Scan for the cell matching the given text and deliver its [x, y] coordinate at center. 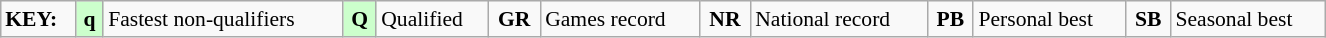
National record [838, 19]
KEY: [38, 19]
q [90, 19]
SB [1148, 19]
Q [360, 19]
Personal best [1049, 19]
Games record [620, 19]
Qualified [432, 19]
Fastest non-qualifiers [223, 19]
PB [950, 19]
GR [514, 19]
NR [725, 19]
Seasonal best [1248, 19]
